Locate the cell with the specified text and output its [X, Y] center coordinate. 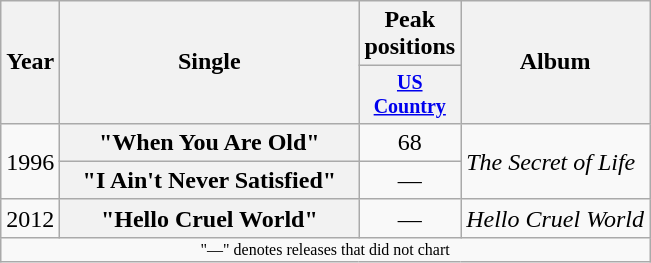
"I Ain't Never Satisfied" [210, 180]
Year [30, 62]
The Secret of Life [556, 161]
Single [210, 62]
"Hello Cruel World" [210, 218]
68 [410, 142]
Peak positions [410, 34]
2012 [30, 218]
US Country [410, 94]
Hello Cruel World [556, 218]
"When You Are Old" [210, 142]
1996 [30, 161]
"—" denotes releases that did not chart [326, 249]
Album [556, 62]
